Search for the cell housing the specified text and yield its [X, Y] center coordinate. 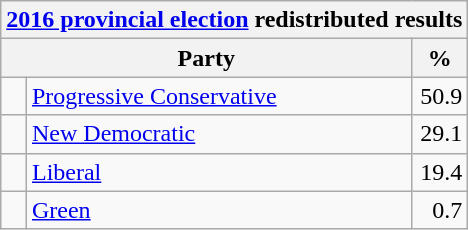
Progressive Conservative [218, 96]
2016 provincial election redistributed results [234, 20]
50.9 [440, 96]
0.7 [440, 210]
Liberal [218, 172]
% [440, 58]
Green [218, 210]
New Democratic [218, 134]
Party [206, 58]
29.1 [440, 134]
19.4 [440, 172]
